Search for the cell housing the specified text and yield its [x, y] center coordinate. 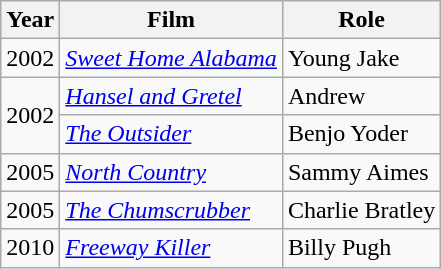
Role [361, 20]
Hansel and Gretel [172, 96]
Year [30, 20]
Billy Pugh [361, 248]
The Outsider [172, 134]
Andrew [361, 96]
Freeway Killer [172, 248]
Film [172, 20]
The Chumscrubber [172, 210]
Sweet Home Alabama [172, 58]
Benjo Yoder [361, 134]
Charlie Bratley [361, 210]
North Country [172, 172]
Young Jake [361, 58]
2010 [30, 248]
Sammy Aimes [361, 172]
